Capture the cell that displays the provided text and extract its (x, y) central coordinate. 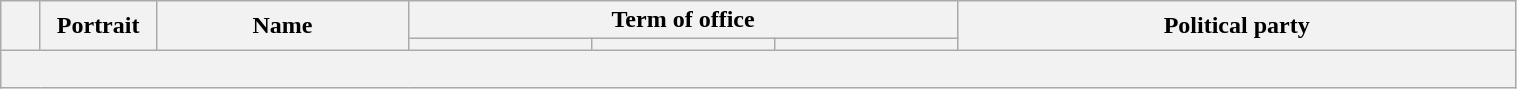
Portrait (98, 26)
Political party (1236, 26)
Name (282, 26)
Term of office (683, 20)
